From the cell containing the given text, extract its center point as (x, y) coordinate. 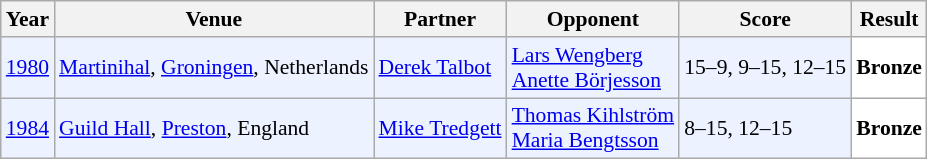
Guild Hall, Preston, England (214, 128)
8–15, 12–15 (765, 128)
Opponent (594, 19)
Partner (440, 19)
15–9, 9–15, 12–15 (765, 68)
Derek Talbot (440, 68)
Score (765, 19)
Lars Wengberg Anette Börjesson (594, 68)
Year (28, 19)
Martinihal, Groningen, Netherlands (214, 68)
Result (889, 19)
1980 (28, 68)
Mike Tredgett (440, 128)
Thomas Kihlström Maria Bengtsson (594, 128)
Venue (214, 19)
1984 (28, 128)
